Search for the cell housing the specified text and yield its (X, Y) center coordinate. 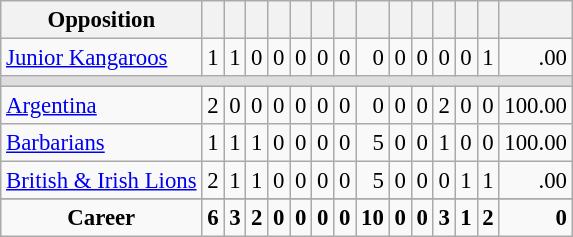
Junior Kangaroos (102, 58)
Argentina (102, 106)
Barbarians (102, 143)
Opposition (102, 20)
British & Irish Lions (102, 181)
